Output the [x, y] coordinate of the center of the cell containing the given text.  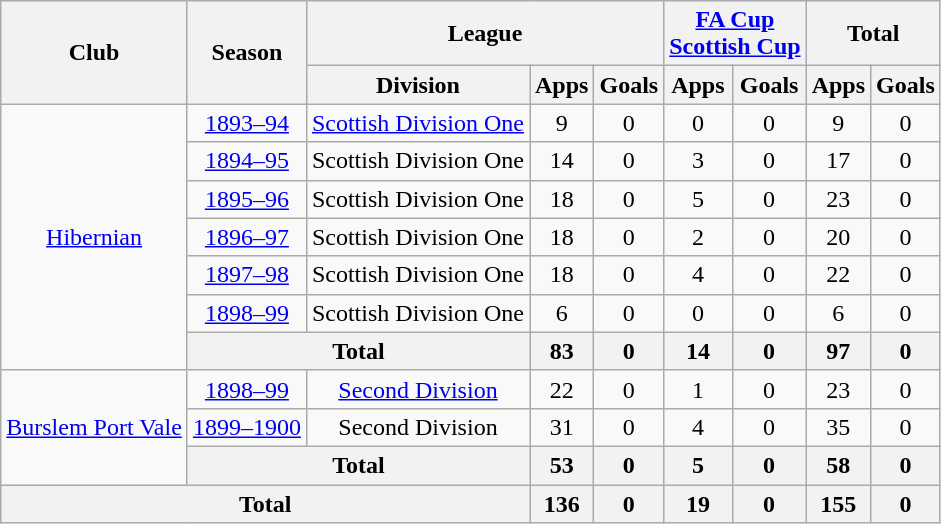
31 [562, 427]
20 [838, 237]
FA CupScottish Cup [735, 34]
Division [418, 85]
Club [94, 52]
1894–95 [246, 161]
Burslem Port Vale [94, 427]
1897–98 [246, 275]
2 [698, 237]
53 [562, 465]
97 [838, 351]
1899–1900 [246, 427]
83 [562, 351]
58 [838, 465]
136 [562, 503]
1895–96 [246, 199]
17 [838, 161]
1893–94 [246, 123]
35 [838, 427]
Season [246, 52]
Hibernian [94, 237]
1 [698, 389]
League [484, 34]
155 [838, 503]
19 [698, 503]
3 [698, 161]
1896–97 [246, 237]
